From the cell containing the given text, extract its center point as (x, y) coordinate. 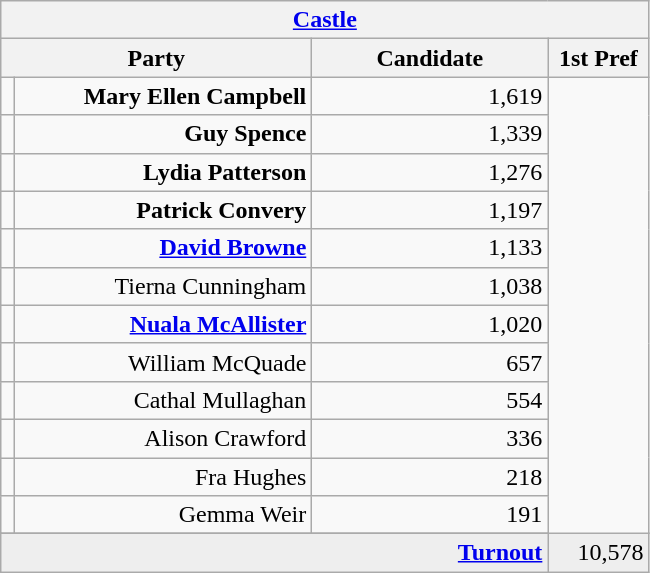
Gemma Weir (164, 515)
Tierna Cunningham (164, 286)
1,276 (430, 172)
Cathal Mullaghan (164, 400)
Patrick Convery (164, 210)
10,578 (598, 553)
1st Pref (598, 58)
554 (430, 400)
336 (430, 438)
1,619 (430, 96)
1,020 (430, 324)
1,038 (430, 286)
Lydia Patterson (164, 172)
1,133 (430, 248)
Candidate (430, 58)
191 (430, 515)
Fra Hughes (164, 477)
657 (430, 362)
David Browne (164, 248)
Mary Ellen Campbell (164, 96)
Nuala McAllister (164, 324)
1,197 (430, 210)
Castle (325, 20)
Alison Crawford (164, 438)
1,339 (430, 134)
William McQuade (164, 362)
218 (430, 477)
Party (156, 58)
Turnout (274, 553)
Guy Spence (164, 134)
